Determine the [x, y] coordinate at the center of the cell enclosing the given text.  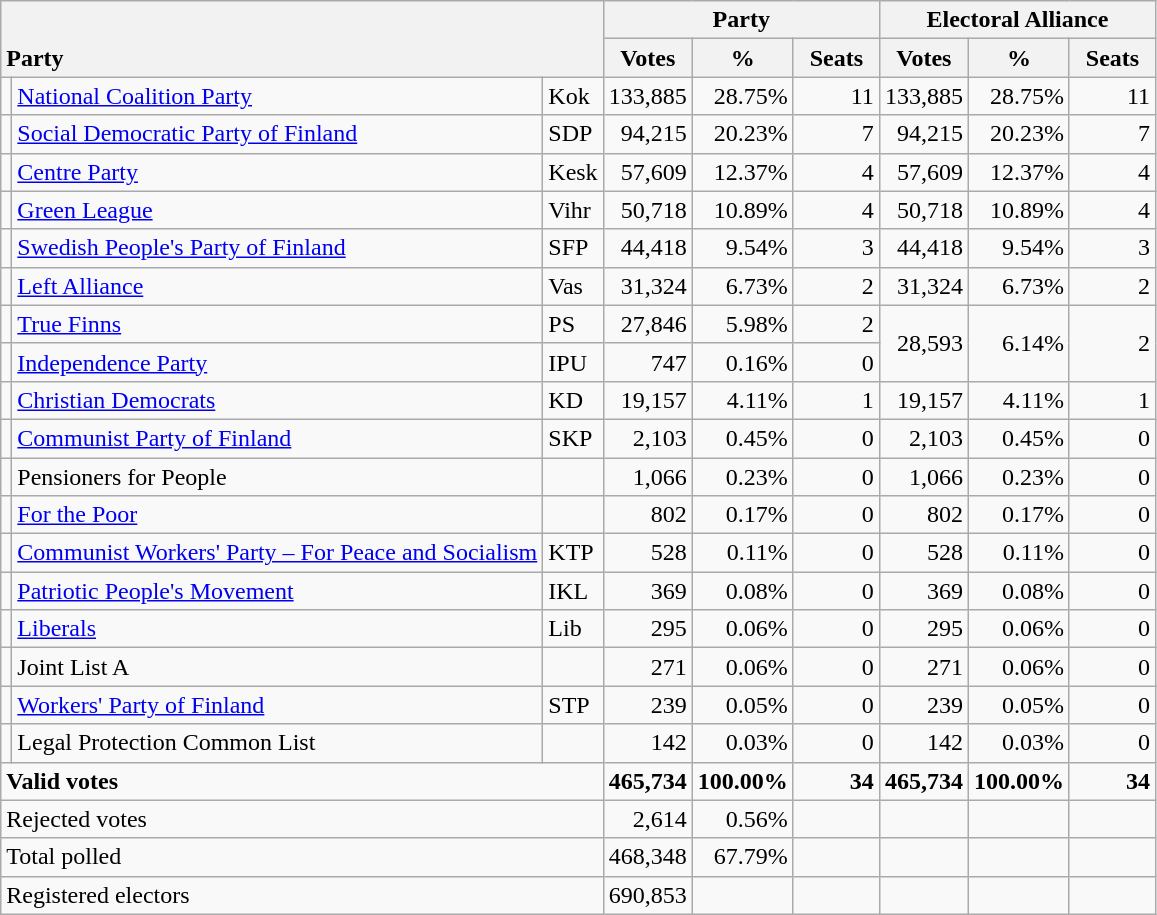
Kok [573, 96]
KTP [573, 553]
Vihr [573, 210]
True Finns [278, 324]
Electoral Alliance [1017, 20]
IPU [573, 362]
67.79% [742, 857]
Social Democratic Party of Finland [278, 134]
IKL [573, 591]
Left Alliance [278, 286]
Registered electors [302, 895]
Swedish People's Party of Finland [278, 248]
6.14% [1018, 343]
Kesk [573, 172]
Patriotic People's Movement [278, 591]
Lib [573, 629]
27,846 [648, 324]
747 [648, 362]
0.16% [742, 362]
28,593 [924, 343]
Total polled [302, 857]
SFP [573, 248]
0.56% [742, 819]
2,614 [648, 819]
Valid votes [302, 781]
SDP [573, 134]
690,853 [648, 895]
Green League [278, 210]
Legal Protection Common List [278, 743]
STP [573, 705]
Centre Party [278, 172]
National Coalition Party [278, 96]
Pensioners for People [278, 477]
Independence Party [278, 362]
468,348 [648, 857]
Workers' Party of Finland [278, 705]
Communist Workers' Party – For Peace and Socialism [278, 553]
Communist Party of Finland [278, 438]
SKP [573, 438]
5.98% [742, 324]
PS [573, 324]
KD [573, 400]
Christian Democrats [278, 400]
Joint List A [278, 667]
For the Poor [278, 515]
Liberals [278, 629]
Vas [573, 286]
Rejected votes [302, 819]
